Search for the cell housing the specified text and yield its [X, Y] center coordinate. 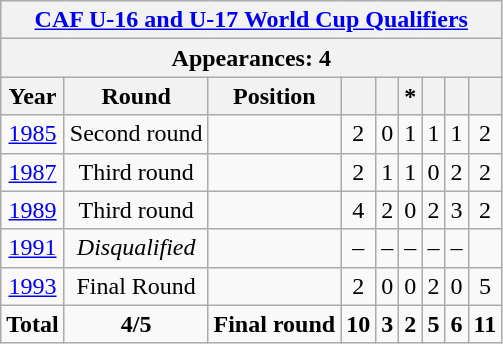
1993 [33, 286]
6 [456, 324]
Position [274, 96]
Disqualified [136, 248]
4 [358, 210]
Year [33, 96]
10 [358, 324]
1987 [33, 172]
11 [485, 324]
Round [136, 96]
Final Round [136, 286]
1985 [33, 134]
Total [33, 324]
1989 [33, 210]
1991 [33, 248]
Second round [136, 134]
Final round [274, 324]
Appearances: 4 [252, 58]
CAF U-16 and U-17 World Cup Qualifiers [252, 20]
4/5 [136, 324]
* [410, 96]
